From the cell containing the given text, extract its center point as [X, Y] coordinate. 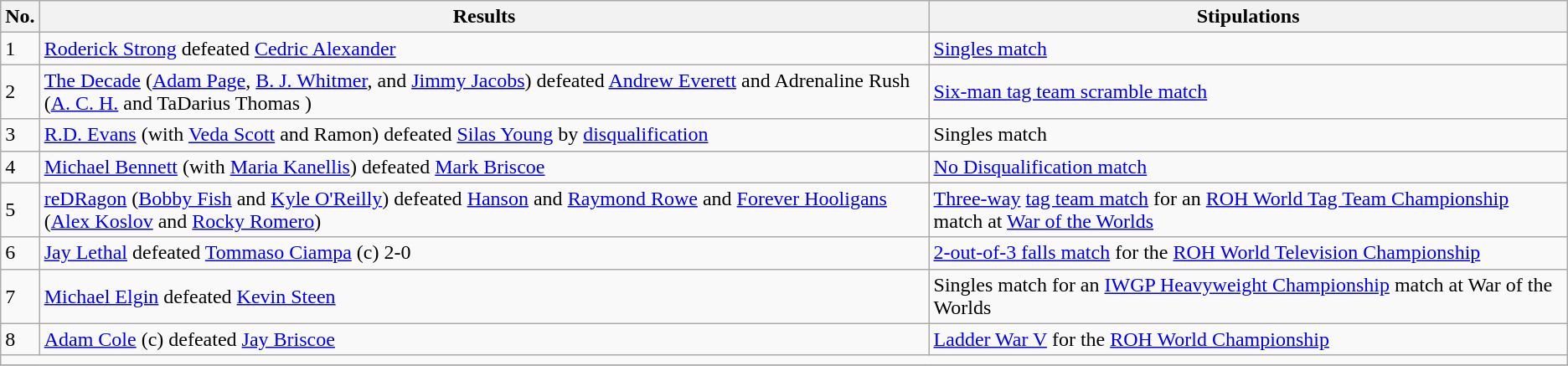
The Decade (Adam Page, B. J. Whitmer, and Jimmy Jacobs) defeated Andrew Everett and Adrenaline Rush (A. C. H. and TaDarius Thomas ) [484, 92]
6 [20, 253]
4 [20, 167]
Adam Cole (c) defeated Jay Briscoe [484, 339]
Michael Bennett (with Maria Kanellis) defeated Mark Briscoe [484, 167]
7 [20, 296]
Michael Elgin defeated Kevin Steen [484, 296]
Results [484, 17]
Three-way tag team match for an ROH World Tag Team Championship match at War of the Worlds [1248, 209]
Jay Lethal defeated Tommaso Ciampa (c) 2-0 [484, 253]
2 [20, 92]
No. [20, 17]
reDRagon (Bobby Fish and Kyle O'Reilly) defeated Hanson and Raymond Rowe and Forever Hooligans (Alex Koslov and Rocky Romero) [484, 209]
Six-man tag team scramble match [1248, 92]
2-out-of-3 falls match for the ROH World Television Championship [1248, 253]
5 [20, 209]
R.D. Evans (with Veda Scott and Ramon) defeated Silas Young by disqualification [484, 135]
Roderick Strong defeated Cedric Alexander [484, 49]
Stipulations [1248, 17]
No Disqualification match [1248, 167]
Singles match for an IWGP Heavyweight Championship match at War of the Worlds [1248, 296]
3 [20, 135]
Ladder War V for the ROH World Championship [1248, 339]
1 [20, 49]
8 [20, 339]
